Extract the [x, y] coordinate from the center of the cell holding the provided text.  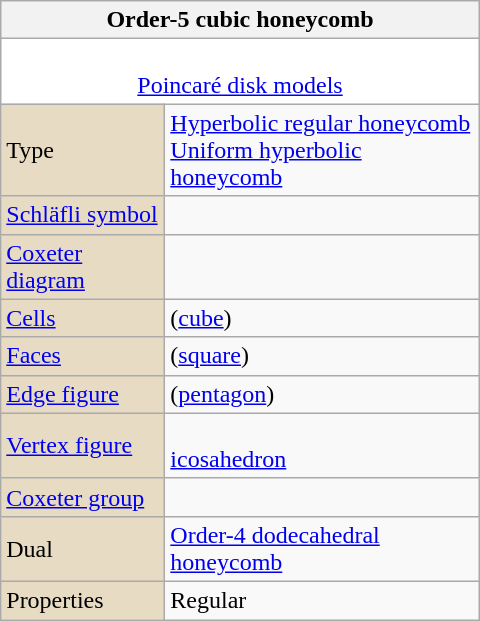
Dual [83, 548]
Coxeter diagram [83, 266]
Edge figure [83, 394]
(cube) [322, 318]
Cells [83, 318]
Type [83, 150]
Hyperbolic regular honeycombUniform hyperbolic honeycomb [322, 150]
icosahedron [322, 446]
Faces [83, 356]
(square) [322, 356]
(pentagon) [322, 394]
Regular [322, 600]
Properties [83, 600]
Vertex figure [83, 446]
Schläfli symbol [83, 215]
Coxeter group [83, 497]
Order-5 cubic honeycomb [240, 20]
Order-4 dodecahedral honeycomb [322, 548]
Poincaré disk models [240, 72]
